Capture the cell that displays the provided text and extract its [X, Y] central coordinate. 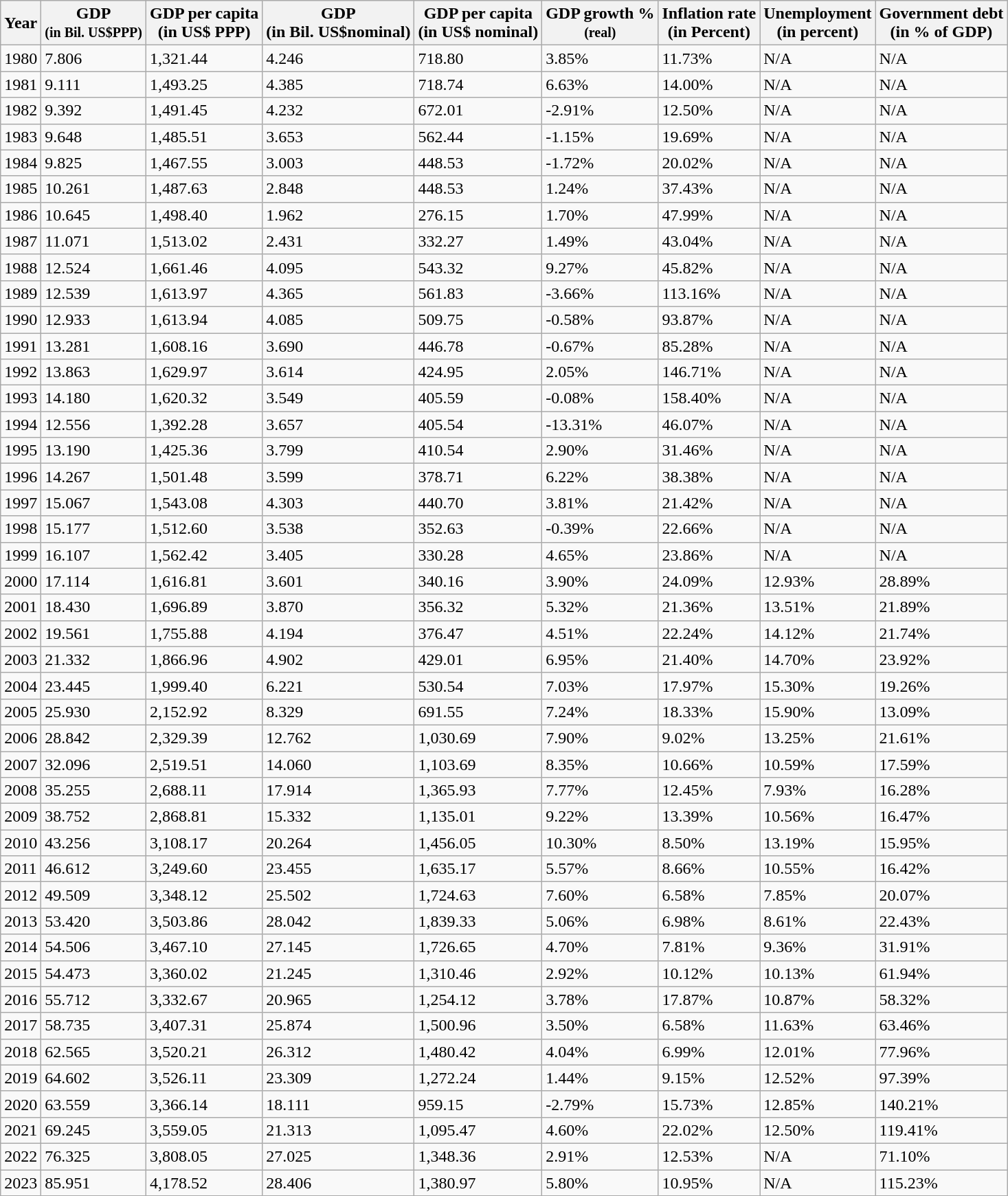
GDP per capita(in US$ PPP) [205, 23]
10.87% [818, 1000]
GDP growth %(real) [601, 23]
8.66% [709, 869]
5.57% [601, 869]
38.38% [709, 477]
1,512.60 [205, 529]
9.27% [601, 267]
1,635.17 [478, 869]
4.70% [601, 947]
38.752 [93, 817]
1.44% [601, 1078]
119.41% [941, 1130]
46.07% [709, 425]
2014 [21, 947]
31.91% [941, 947]
7.806 [93, 58]
77.96% [941, 1052]
718.80 [478, 58]
1,467.55 [205, 163]
3.538 [338, 529]
8.61% [818, 921]
3,249.60 [205, 869]
18.33% [709, 712]
21.89% [941, 607]
3,108.17 [205, 843]
23.86% [709, 555]
1,380.97 [478, 1182]
53.420 [93, 921]
3.78% [601, 1000]
3,467.10 [205, 947]
12.556 [93, 425]
405.54 [478, 425]
1985 [21, 189]
9.15% [709, 1078]
3,360.02 [205, 973]
2000 [21, 581]
2013 [21, 921]
64.602 [93, 1078]
1,501.48 [205, 477]
1982 [21, 111]
15.30% [818, 686]
21.332 [93, 659]
1,620.32 [205, 398]
1,999.40 [205, 686]
4.194 [338, 633]
85.951 [93, 1182]
3,332.67 [205, 1000]
21.40% [709, 659]
1.49% [601, 241]
61.94% [941, 973]
1988 [21, 267]
4.51% [601, 633]
4.385 [338, 84]
1987 [21, 241]
9.22% [601, 817]
21.74% [941, 633]
113.16% [709, 293]
69.245 [93, 1130]
23.455 [338, 869]
13.39% [709, 817]
15.73% [709, 1104]
2004 [21, 686]
37.43% [709, 189]
691.55 [478, 712]
23.309 [338, 1078]
1,562.42 [205, 555]
-1.15% [601, 137]
3.601 [338, 581]
2.90% [601, 451]
2007 [21, 765]
1,726.65 [478, 947]
93.87% [709, 319]
1,425.36 [205, 451]
17.59% [941, 765]
14.12% [818, 633]
8.50% [709, 843]
3.549 [338, 398]
10.261 [93, 189]
58.32% [941, 1000]
22.43% [941, 921]
718.74 [478, 84]
45.82% [709, 267]
15.177 [93, 529]
15.95% [941, 843]
31.46% [709, 451]
3.870 [338, 607]
4.04% [601, 1052]
3,559.05 [205, 1130]
1.24% [601, 189]
28.842 [93, 738]
8.329 [338, 712]
28.89% [941, 581]
-0.67% [601, 346]
9.648 [93, 137]
12.52% [818, 1078]
6.22% [601, 477]
12.53% [709, 1156]
-2.79% [601, 1104]
378.71 [478, 477]
35.255 [93, 791]
3,348.12 [205, 895]
2019 [21, 1078]
10.95% [709, 1182]
16.47% [941, 817]
GDP(in Bil. US$nominal) [338, 23]
1,493.25 [205, 84]
1,321.44 [205, 58]
8.35% [601, 765]
18.111 [338, 1104]
17.114 [93, 581]
26.312 [338, 1052]
46.612 [93, 869]
959.15 [478, 1104]
276.15 [478, 215]
2021 [21, 1130]
14.00% [709, 84]
13.281 [93, 346]
1994 [21, 425]
1,866.96 [205, 659]
3.599 [338, 477]
440.70 [478, 503]
13.19% [818, 843]
1984 [21, 163]
63.46% [941, 1026]
146.71% [709, 372]
10.13% [818, 973]
3.50% [601, 1026]
1,543.08 [205, 503]
1,480.42 [478, 1052]
63.559 [93, 1104]
1,103.69 [478, 765]
1,348.36 [478, 1156]
158.40% [709, 398]
562.44 [478, 137]
1983 [21, 137]
1,613.97 [205, 293]
2,688.11 [205, 791]
1989 [21, 293]
1,498.40 [205, 215]
330.28 [478, 555]
19.69% [709, 137]
410.54 [478, 451]
58.735 [93, 1026]
14.060 [338, 765]
-13.31% [601, 425]
446.78 [478, 346]
22.02% [709, 1130]
11.73% [709, 58]
1990 [21, 319]
Inflation rate(in Percent) [709, 23]
23.92% [941, 659]
1995 [21, 451]
10.56% [818, 817]
2009 [21, 817]
20.264 [338, 843]
12.762 [338, 738]
-0.39% [601, 529]
21.36% [709, 607]
9.392 [93, 111]
14.70% [818, 659]
32.096 [93, 765]
22.24% [709, 633]
12.45% [709, 791]
4.65% [601, 555]
3.405 [338, 555]
9.111 [93, 84]
11.071 [93, 241]
71.10% [941, 1156]
140.21% [941, 1104]
20.02% [709, 163]
7.85% [818, 895]
1,491.45 [205, 111]
13.51% [818, 607]
2022 [21, 1156]
25.502 [338, 895]
6.99% [709, 1052]
19.26% [941, 686]
1,487.63 [205, 189]
2006 [21, 738]
25.874 [338, 1026]
1,365.93 [478, 791]
561.83 [478, 293]
4.365 [338, 293]
1,135.01 [478, 817]
4,178.52 [205, 1182]
5.32% [601, 607]
2016 [21, 1000]
1,724.63 [478, 895]
352.63 [478, 529]
4.232 [338, 111]
13.25% [818, 738]
2018 [21, 1052]
4.095 [338, 267]
6.63% [601, 84]
-0.58% [601, 319]
13.09% [941, 712]
1,513.02 [205, 241]
22.66% [709, 529]
10.59% [818, 765]
20.965 [338, 1000]
405.59 [478, 398]
7.81% [709, 947]
3,520.21 [205, 1052]
1992 [21, 372]
43.256 [93, 843]
27.145 [338, 947]
21.61% [941, 738]
21.313 [338, 1130]
424.95 [478, 372]
2002 [21, 633]
24.09% [709, 581]
10.645 [93, 215]
2.431 [338, 241]
7.60% [601, 895]
3,526.11 [205, 1078]
3,366.14 [205, 1104]
7.24% [601, 712]
1993 [21, 398]
28.406 [338, 1182]
1,310.46 [478, 973]
55.712 [93, 1000]
2.848 [338, 189]
Government debt(in % of GDP) [941, 23]
3.657 [338, 425]
12.01% [818, 1052]
1986 [21, 215]
1,839.33 [478, 921]
15.90% [818, 712]
10.66% [709, 765]
3.003 [338, 163]
332.27 [478, 241]
1,392.28 [205, 425]
2,868.81 [205, 817]
1,272.24 [478, 1078]
2,329.39 [205, 738]
356.32 [478, 607]
3.653 [338, 137]
1.70% [601, 215]
2012 [21, 895]
1997 [21, 503]
12.93% [818, 581]
1,254.12 [478, 1000]
3.81% [601, 503]
2.91% [601, 1156]
16.42% [941, 869]
1,095.47 [478, 1130]
1,616.81 [205, 581]
17.87% [709, 1000]
340.16 [478, 581]
1,629.97 [205, 372]
1998 [21, 529]
13.190 [93, 451]
25.930 [93, 712]
3,808.05 [205, 1156]
7.03% [601, 686]
2020 [21, 1104]
2,519.51 [205, 765]
5.80% [601, 1182]
19.561 [93, 633]
2003 [21, 659]
62.565 [93, 1052]
21.245 [338, 973]
3.90% [601, 581]
10.55% [818, 869]
15.067 [93, 503]
-0.08% [601, 398]
14.267 [93, 477]
21.42% [709, 503]
17.97% [709, 686]
6.98% [709, 921]
18.430 [93, 607]
11.63% [818, 1026]
3,503.86 [205, 921]
27.025 [338, 1156]
1,661.46 [205, 267]
9.02% [709, 738]
2023 [21, 1182]
9.36% [818, 947]
1999 [21, 555]
1996 [21, 477]
-2.91% [601, 111]
1,030.69 [478, 738]
Year [21, 23]
376.47 [478, 633]
12.524 [93, 267]
12.85% [818, 1104]
4.60% [601, 1130]
-3.66% [601, 293]
17.914 [338, 791]
14.180 [93, 398]
97.39% [941, 1078]
6.221 [338, 686]
1980 [21, 58]
3.690 [338, 346]
43.04% [709, 241]
7.77% [601, 791]
1,485.51 [205, 137]
9.825 [93, 163]
28.042 [338, 921]
12.933 [93, 319]
4.902 [338, 659]
49.509 [93, 895]
54.473 [93, 973]
4.303 [338, 503]
1,608.16 [205, 346]
2001 [21, 607]
16.107 [93, 555]
3.614 [338, 372]
672.01 [478, 111]
3,407.31 [205, 1026]
2.05% [601, 372]
2011 [21, 869]
1,755.88 [205, 633]
3.799 [338, 451]
429.01 [478, 659]
5.06% [601, 921]
7.93% [818, 791]
2017 [21, 1026]
1981 [21, 84]
76.325 [93, 1156]
85.28% [709, 346]
54.506 [93, 947]
2008 [21, 791]
1,613.94 [205, 319]
47.99% [709, 215]
10.12% [709, 973]
530.54 [478, 686]
2,152.92 [205, 712]
1,456.05 [478, 843]
7.90% [601, 738]
115.23% [941, 1182]
4.085 [338, 319]
1.962 [338, 215]
3.85% [601, 58]
2.92% [601, 973]
13.863 [93, 372]
509.75 [478, 319]
1991 [21, 346]
23.445 [93, 686]
2005 [21, 712]
GDP(in Bil. US$PPP) [93, 23]
Unemployment(in percent) [818, 23]
GDP per capita(in US$ nominal) [478, 23]
2010 [21, 843]
15.332 [338, 817]
1,500.96 [478, 1026]
20.07% [941, 895]
1,696.89 [205, 607]
12.539 [93, 293]
-1.72% [601, 163]
4.246 [338, 58]
2015 [21, 973]
6.95% [601, 659]
16.28% [941, 791]
10.30% [601, 843]
543.32 [478, 267]
